Output the [X, Y] coordinate of the center of the cell containing the given text.  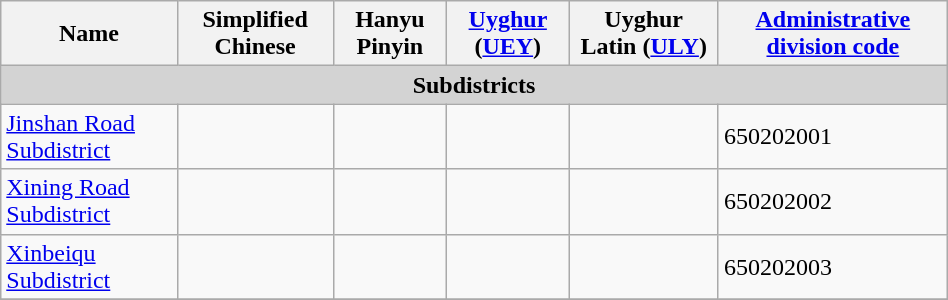
Uyghur (UEY) [508, 34]
650202001 [832, 136]
Simplified Chinese [255, 34]
Uyghur Latin (ULY) [644, 34]
650202002 [832, 202]
Administrative division code [832, 34]
Subdistricts [474, 85]
Xining Road Subdistrict [89, 202]
Jinshan Road Subdistrict [89, 136]
Name [89, 34]
650202003 [832, 266]
Hanyu Pinyin [390, 34]
Xinbeiqu Subdistrict [89, 266]
